Capture the cell that displays the provided text and extract its [X, Y] central coordinate. 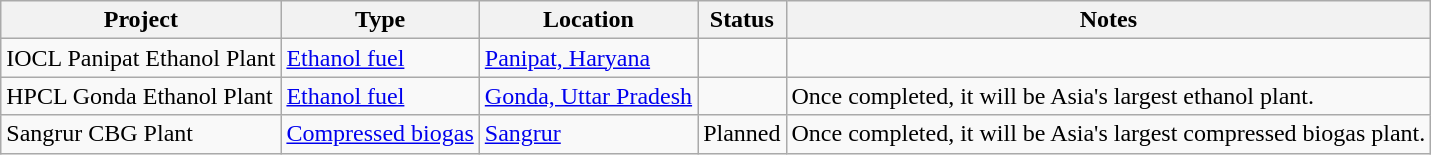
Gonda, Uttar Pradesh [588, 96]
Location [588, 20]
Once completed, it will be Asia's largest ethanol plant. [1108, 96]
Compressed biogas [380, 134]
Once completed, it will be Asia's largest compressed biogas plant. [1108, 134]
IOCL Panipat Ethanol Plant [141, 58]
Sangrur [588, 134]
Status [742, 20]
Project [141, 20]
Sangrur CBG Plant [141, 134]
Planned [742, 134]
HPCL Gonda Ethanol Plant [141, 96]
Panipat, Haryana [588, 58]
Notes [1108, 20]
Type [380, 20]
